Scan for the cell matching the given text and deliver its (X, Y) coordinate at center. 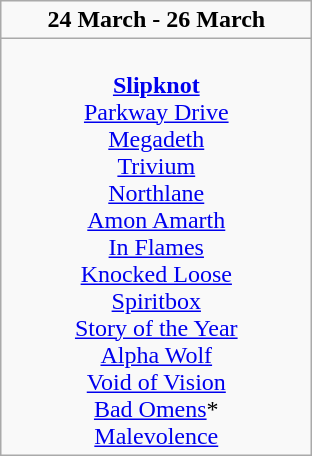
24 March - 26 March (156, 20)
